Find where the given text appears and provide that cell's center as (X, Y) coordinate. 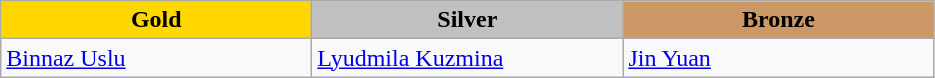
Bronze (778, 20)
Gold (156, 20)
Lyudmila Kuzmina (468, 58)
Silver (468, 20)
Jin Yuan (778, 58)
Binnaz Uslu (156, 58)
